Search for the cell housing the specified text and yield its [X, Y] center coordinate. 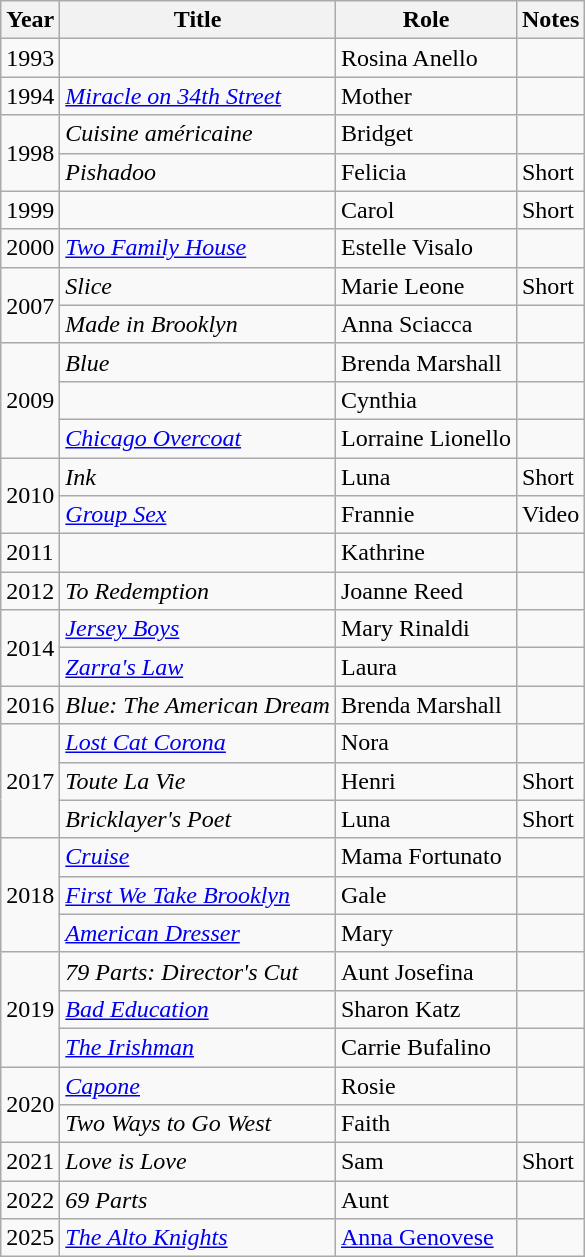
Gale [426, 895]
2022 [30, 1200]
First We Take Brooklyn [198, 895]
Anna Sciacca [426, 324]
2007 [30, 305]
Sharon Katz [426, 1009]
Notes [550, 20]
Mary [426, 933]
Zarra's Law [198, 667]
American Dresser [198, 933]
2021 [30, 1162]
Two Family House [198, 248]
2014 [30, 648]
Felicia [426, 172]
Year [30, 20]
Blue [198, 362]
Marie Leone [426, 286]
Lorraine Lionello [426, 438]
The Alto Knights [198, 1238]
Miracle on 34th Street [198, 96]
Title [198, 20]
Video [550, 515]
2017 [30, 781]
2020 [30, 1104]
1994 [30, 96]
Aunt [426, 1200]
Rosie [426, 1085]
Sam [426, 1162]
Mother [426, 96]
Frannie [426, 515]
Jersey Boys [198, 629]
The Irishman [198, 1047]
2025 [30, 1238]
Joanne Reed [426, 591]
2010 [30, 496]
2009 [30, 400]
Laura [426, 667]
Mama Fortunato [426, 857]
Nora [426, 743]
Cuisine américaine [198, 134]
Bridget [426, 134]
Mary Rinaldi [426, 629]
2012 [30, 591]
2019 [30, 1009]
Cynthia [426, 400]
Rosina Anello [426, 58]
Made in Brooklyn [198, 324]
Capone [198, 1085]
Chicago Overcoat [198, 438]
Love is Love [198, 1162]
Two Ways to Go West [198, 1124]
1998 [30, 153]
Carol [426, 210]
Lost Cat Corona [198, 743]
Bricklayer's Poet [198, 819]
Toute La Vie [198, 781]
Cruise [198, 857]
Pishadoo [198, 172]
2000 [30, 248]
1999 [30, 210]
Estelle Visalo [426, 248]
Faith [426, 1124]
Group Sex [198, 515]
Ink [198, 477]
To Redemption [198, 591]
Kathrine [426, 553]
Blue: The American Dream [198, 705]
2011 [30, 553]
Slice [198, 286]
2016 [30, 705]
Aunt Josefina [426, 971]
Carrie Bufalino [426, 1047]
69 Parts [198, 1200]
1993 [30, 58]
2018 [30, 895]
Henri [426, 781]
Role [426, 20]
Anna Genovese [426, 1238]
Bad Education [198, 1009]
79 Parts: Director's Cut [198, 971]
